Search for the cell housing the specified text and yield its (x, y) center coordinate. 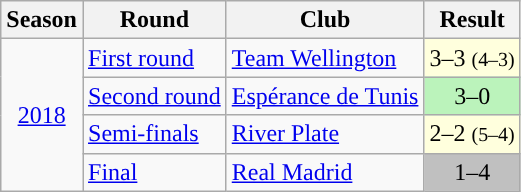
Season (42, 20)
Club (325, 20)
Result (472, 20)
Team Wellington (325, 58)
2–2 (5–4) (472, 134)
3–0 (472, 96)
Final (154, 172)
2018 (42, 115)
Real Madrid (325, 172)
Round (154, 20)
1–4 (472, 172)
River Plate (325, 134)
Second round (154, 96)
3–3 (4–3) (472, 58)
First round (154, 58)
Semi-finals (154, 134)
Espérance de Tunis (325, 96)
